Search for the cell housing the specified text and yield its [x, y] center coordinate. 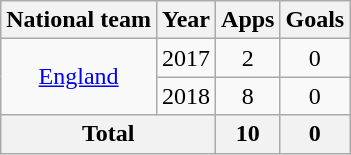
Total [108, 134]
Apps [248, 20]
National team [79, 20]
10 [248, 134]
2018 [186, 96]
Year [186, 20]
Goals [315, 20]
2017 [186, 58]
England [79, 77]
2 [248, 58]
8 [248, 96]
